Pinpoint the cell where the given text exists, returning its (x, y) midpoint coordinate. 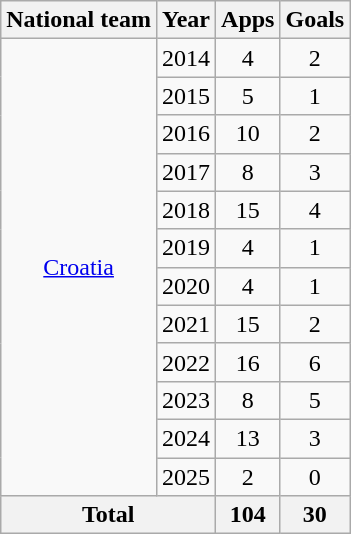
2016 (186, 134)
2023 (186, 400)
Goals (315, 20)
2018 (186, 210)
104 (248, 515)
Total (108, 515)
30 (315, 515)
2022 (186, 362)
16 (248, 362)
6 (315, 362)
Croatia (79, 268)
2024 (186, 438)
2019 (186, 248)
2025 (186, 477)
2020 (186, 286)
2017 (186, 172)
13 (248, 438)
2014 (186, 58)
Year (186, 20)
0 (315, 477)
National team (79, 20)
2015 (186, 96)
Apps (248, 20)
10 (248, 134)
2021 (186, 324)
